Scan for the cell matching the given text and deliver its [X, Y] coordinate at center. 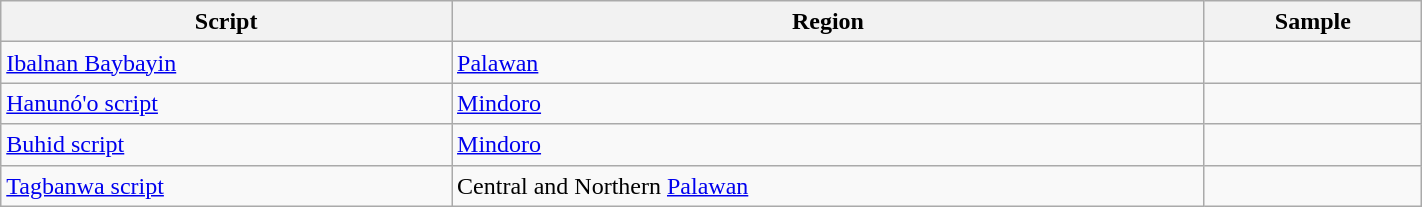
Ibalnan Baybayin [226, 62]
Region [828, 22]
Script [226, 22]
Hanunó'o script [226, 104]
Tagbanwa script [226, 186]
Buhid script [226, 144]
Central and Northern Palawan [828, 186]
Sample [1312, 22]
Palawan [828, 62]
